Scan for the cell matching the given text and deliver its [X, Y] coordinate at center. 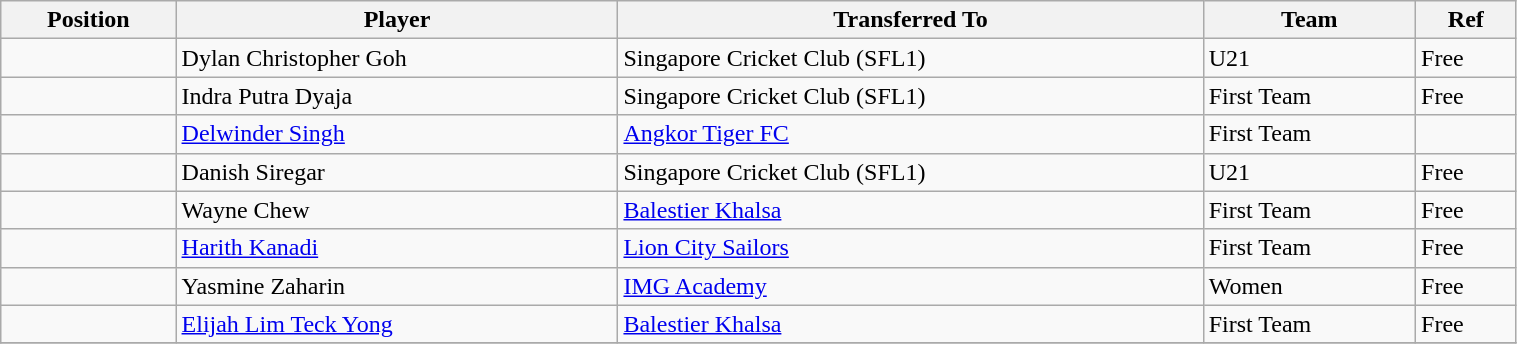
Harith Kanadi [397, 248]
Ref [1466, 20]
Transferred To [910, 20]
Elijah Lim Teck Yong [397, 324]
Women [1309, 286]
Team [1309, 20]
Indra Putra Dyaja [397, 96]
Danish Siregar [397, 172]
Dylan Christopher Goh [397, 58]
IMG Academy [910, 286]
Wayne Chew [397, 210]
Yasmine Zaharin [397, 286]
Player [397, 20]
Angkor Tiger FC [910, 134]
Delwinder Singh [397, 134]
Position [88, 20]
Lion City Sailors [910, 248]
